Pinpoint the cell where the given text exists, returning its [X, Y] midpoint coordinate. 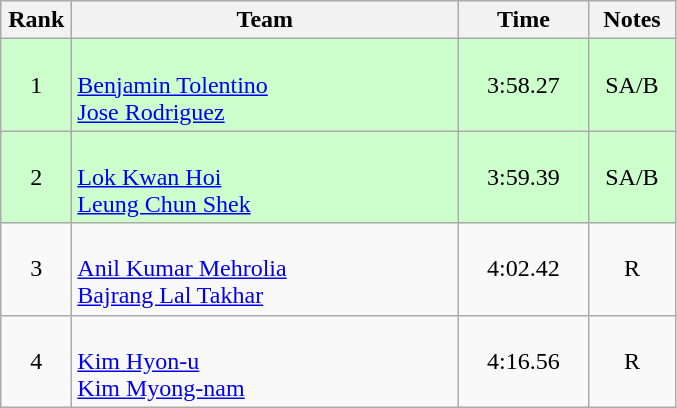
Anil Kumar MehroliaBajrang Lal Takhar [265, 269]
1 [36, 85]
Rank [36, 20]
Benjamin TolentinoJose Rodriguez [265, 85]
Notes [632, 20]
3:59.39 [524, 177]
4:16.56 [524, 361]
Lok Kwan HoiLeung Chun Shek [265, 177]
Team [265, 20]
4:02.42 [524, 269]
3:58.27 [524, 85]
3 [36, 269]
Kim Hyon-uKim Myong-nam [265, 361]
Time [524, 20]
4 [36, 361]
2 [36, 177]
